Extract the (x, y) coordinate from the center of the cell holding the provided text.  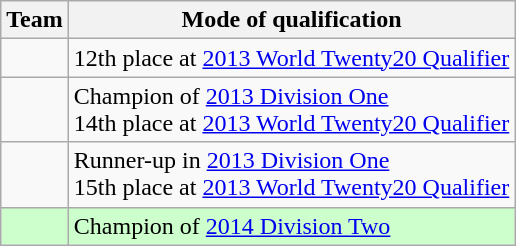
Champion of 2013 Division One14th place at 2013 World Twenty20 Qualifier (291, 110)
Runner-up in 2013 Division One15th place at 2013 World Twenty20 Qualifier (291, 174)
Champion of 2014 Division Two (291, 226)
Team (35, 20)
12th place at 2013 World Twenty20 Qualifier (291, 58)
Mode of qualification (291, 20)
